For the text-containing cell, return its midpoint in (X, Y) coordinate format. 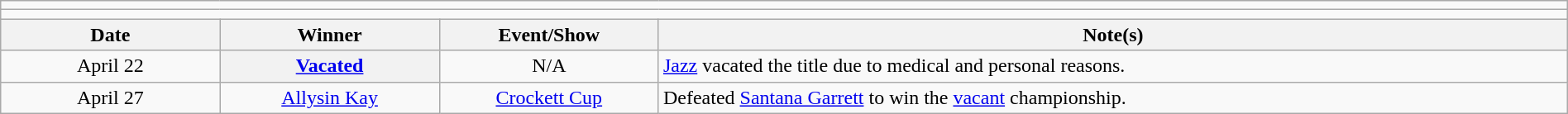
Crockett Cup (549, 97)
Jazz vacated the title due to medical and personal reasons. (1113, 66)
Date (111, 35)
Event/Show (549, 35)
N/A (549, 66)
Defeated Santana Garrett to win the vacant championship. (1113, 97)
April 27 (111, 97)
Note(s) (1113, 35)
Allysin Kay (329, 97)
April 22 (111, 66)
Winner (329, 35)
Vacated (329, 66)
